Output the (X, Y) coordinate of the center of the cell containing the given text.  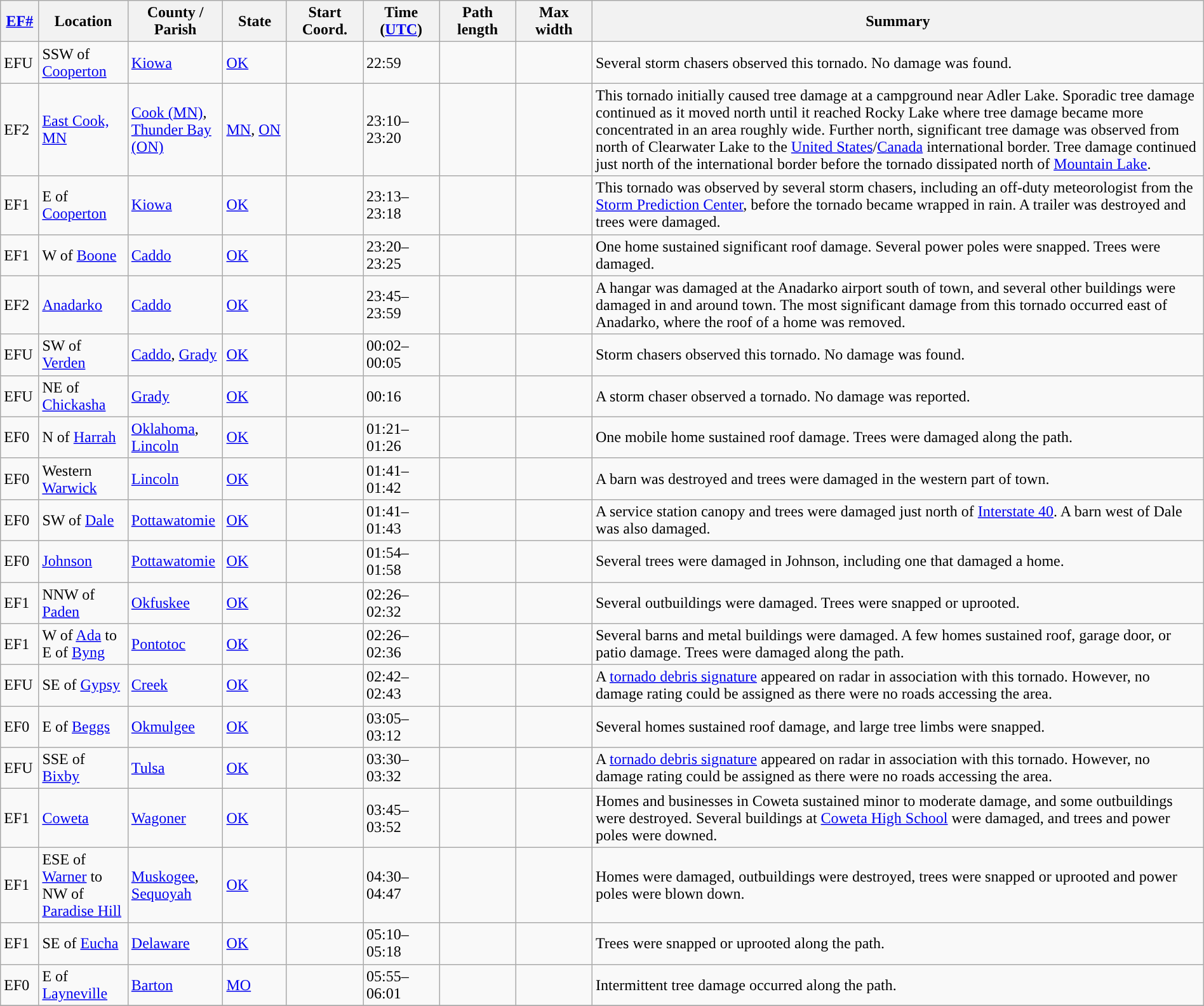
W of Boone (83, 255)
Location (83, 22)
01:41–01:43 (401, 520)
East Cook, MN (83, 130)
Summary (898, 22)
Caddo, Grady (175, 354)
Lincoln (175, 479)
23:45–23:59 (401, 305)
03:45–03:52 (401, 818)
E of Beggs (83, 727)
Wagoner (175, 818)
Okmulgee (175, 727)
Intermittent tree damage occurred along the path. (898, 984)
01:54–01:58 (401, 561)
SSW of Cooperton (83, 62)
SE of Eucha (83, 944)
Pontotoc (175, 644)
Trees were snapped or uprooted along the path. (898, 944)
SW of Dale (83, 520)
E of Layneville (83, 984)
23:13–23:18 (401, 205)
Start Coord. (324, 22)
00:02–00:05 (401, 354)
Several homes sustained roof damage, and large tree limbs were snapped. (898, 727)
Creek (175, 686)
Path length (478, 22)
05:10–05:18 (401, 944)
County / Parish (175, 22)
Barton (175, 984)
N of Harrah (83, 437)
Johnson (83, 561)
Several storm chasers observed this tornado. No damage was found. (898, 62)
Okfuskee (175, 602)
01:21–01:26 (401, 437)
Cook (MN), Thunder Bay (ON) (175, 130)
Several outbuildings were damaged. Trees were snapped or uprooted. (898, 602)
03:05–03:12 (401, 727)
05:55–06:01 (401, 984)
Tulsa (175, 768)
Max width (554, 22)
Several trees were damaged in Johnson, including one that damaged a home. (898, 561)
02:26–02:36 (401, 644)
SW of Verden (83, 354)
02:26–02:32 (401, 602)
Storm chasers observed this tornado. No damage was found. (898, 354)
22:59 (401, 62)
Grady (175, 396)
00:16 (401, 396)
A barn was destroyed and trees were damaged in the western part of town. (898, 479)
SE of Gypsy (83, 686)
03:30–03:32 (401, 768)
ESE of Warner to NW of Paradise Hill (83, 885)
Muskogee, Sequoyah (175, 885)
Western Warwick (83, 479)
Anadarko (83, 305)
Coweta (83, 818)
MO (255, 984)
Homes were damaged, outbuildings were destroyed, trees were snapped or uprooted and power poles were blown down. (898, 885)
NE of Chickasha (83, 396)
State (255, 22)
EF# (20, 22)
02:42–02:43 (401, 686)
Oklahoma, Lincoln (175, 437)
Delaware (175, 944)
E of Cooperton (83, 205)
One mobile home sustained roof damage. Trees were damaged along the path. (898, 437)
One home sustained significant roof damage. Several power poles were snapped. Trees were damaged. (898, 255)
W of Ada to E of Byng (83, 644)
04:30–04:47 (401, 885)
NNW of Paden (83, 602)
Time (UTC) (401, 22)
SSE of Bixby (83, 768)
A service station canopy and trees were damaged just north of Interstate 40. A barn west of Dale was also damaged. (898, 520)
23:10–23:20 (401, 130)
Several barns and metal buildings were damaged. A few homes sustained roof, garage door, or patio damage. Trees were damaged along the path. (898, 644)
A storm chaser observed a tornado. No damage was reported. (898, 396)
23:20–23:25 (401, 255)
MN, ON (255, 130)
01:41–01:42 (401, 479)
